Find where the given text appears and provide that cell's center as [X, Y] coordinate. 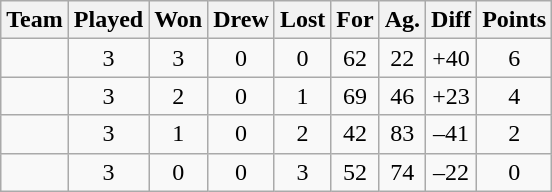
Drew [242, 20]
Lost [302, 20]
4 [514, 96]
For [355, 20]
Ag. [402, 20]
69 [355, 96]
6 [514, 58]
62 [355, 58]
Won [178, 20]
–22 [452, 172]
Points [514, 20]
–41 [452, 134]
+40 [452, 58]
42 [355, 134]
83 [402, 134]
Team [35, 20]
Diff [452, 20]
Played [108, 20]
46 [402, 96]
52 [355, 172]
74 [402, 172]
22 [402, 58]
+23 [452, 96]
